Search for the cell housing the specified text and yield its (X, Y) center coordinate. 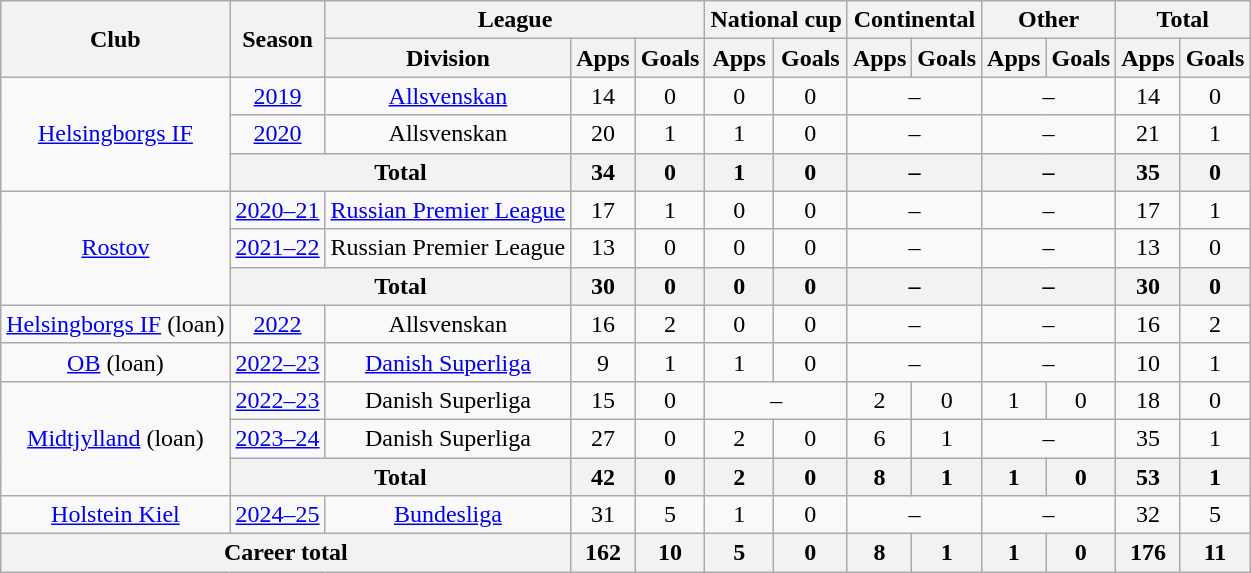
Bundesliga (448, 515)
Midtjylland (loan) (116, 438)
2020 (278, 134)
Career total (286, 553)
34 (603, 172)
20 (603, 134)
2020–21 (278, 210)
6 (879, 438)
Season (278, 39)
National cup (776, 20)
Helsingborgs IF (116, 134)
53 (1148, 477)
21 (1148, 134)
162 (603, 553)
15 (603, 400)
League (515, 20)
176 (1148, 553)
27 (603, 438)
2021–22 (278, 248)
18 (1148, 400)
Continental (914, 20)
Holstein Kiel (116, 515)
Other (1049, 20)
2023–24 (278, 438)
2019 (278, 96)
Division (448, 58)
32 (1148, 515)
Club (116, 39)
2024–25 (278, 515)
Helsingborgs IF (loan) (116, 324)
OB (loan) (116, 362)
Rostov (116, 248)
2022 (278, 324)
42 (603, 477)
9 (603, 362)
11 (1215, 553)
31 (603, 515)
